Search for the cell housing the specified text and yield its [x, y] center coordinate. 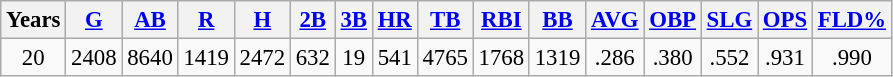
1768 [501, 58]
.990 [852, 58]
Years [34, 20]
8640 [150, 58]
FLD% [852, 20]
BB [557, 20]
19 [354, 58]
1319 [557, 58]
4765 [445, 58]
1419 [206, 58]
AVG [615, 20]
SLG [729, 20]
RBI [501, 20]
632 [312, 58]
OPS [786, 20]
.380 [672, 58]
AB [150, 20]
20 [34, 58]
HR [394, 20]
TB [445, 20]
2472 [262, 58]
.286 [615, 58]
2408 [94, 58]
R [206, 20]
G [94, 20]
541 [394, 58]
3B [354, 20]
H [262, 20]
2B [312, 20]
.931 [786, 58]
.552 [729, 58]
OBP [672, 20]
